Find where the given text appears and provide that cell's center as [X, Y] coordinate. 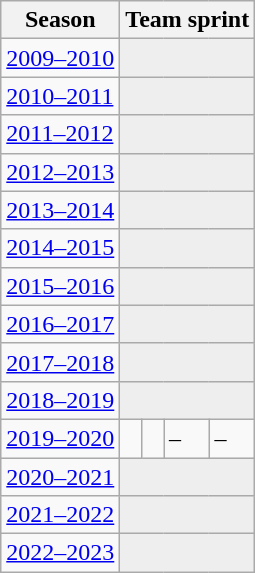
2022–2023 [60, 553]
2019–2020 [60, 438]
2016–2017 [60, 324]
2021–2022 [60, 515]
2017–2018 [60, 362]
2020–2021 [60, 477]
2018–2019 [60, 400]
Team sprint [188, 20]
2010–2011 [60, 96]
2011–2012 [60, 134]
2009–2010 [60, 58]
2012–2013 [60, 172]
2014–2015 [60, 248]
Season [60, 20]
2015–2016 [60, 286]
2013–2014 [60, 210]
